Capture the cell that displays the provided text and extract its (x, y) central coordinate. 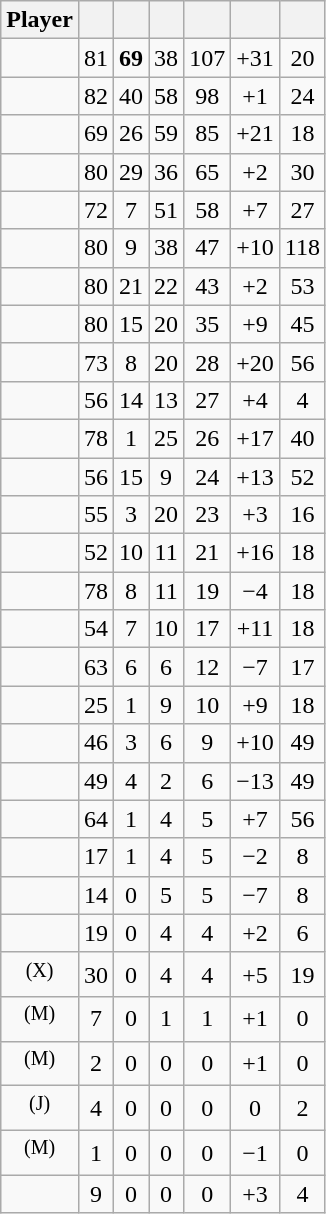
−4 (256, 591)
+31 (256, 58)
+20 (256, 362)
29 (132, 172)
81 (96, 58)
−13 (256, 781)
54 (96, 629)
+16 (256, 553)
22 (166, 286)
(X) (40, 974)
36 (166, 172)
65 (208, 172)
12 (208, 667)
35 (208, 324)
(J) (40, 1108)
73 (96, 362)
−1 (256, 1154)
85 (208, 134)
64 (96, 819)
43 (208, 286)
47 (208, 248)
+17 (256, 438)
13 (166, 400)
+21 (256, 134)
118 (302, 248)
72 (96, 210)
+4 (256, 400)
+11 (256, 629)
46 (96, 743)
23 (208, 515)
82 (96, 96)
53 (302, 286)
Player (40, 20)
+13 (256, 477)
98 (208, 96)
45 (302, 324)
63 (96, 667)
16 (302, 515)
−2 (256, 857)
+5 (256, 974)
107 (208, 58)
28 (208, 362)
59 (166, 134)
51 (166, 210)
55 (96, 515)
